Scan for the cell matching the given text and deliver its (X, Y) coordinate at center. 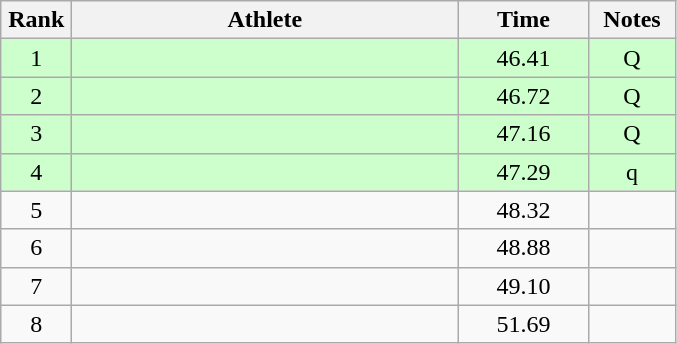
Time (524, 20)
6 (36, 248)
51.69 (524, 324)
46.72 (524, 96)
48.88 (524, 248)
8 (36, 324)
4 (36, 172)
46.41 (524, 58)
3 (36, 134)
2 (36, 96)
49.10 (524, 286)
47.16 (524, 134)
47.29 (524, 172)
1 (36, 58)
Notes (632, 20)
5 (36, 210)
48.32 (524, 210)
Athlete (265, 20)
q (632, 172)
7 (36, 286)
Rank (36, 20)
